Return (x, y) of the center of cell containing provided text 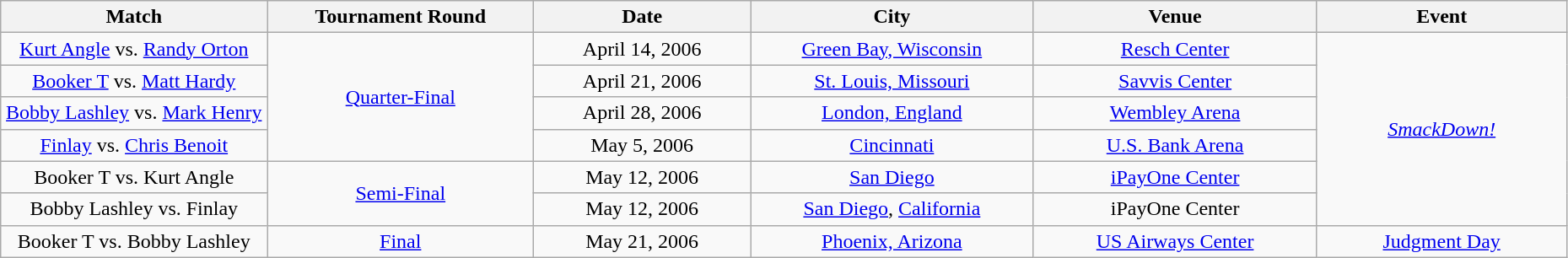
San Diego, California (892, 209)
St. Louis, Missouri (892, 81)
Semi-Final (401, 193)
Resch Center (1175, 49)
April 21, 2006 (643, 81)
Green Bay, Wisconsin (892, 49)
April 14, 2006 (643, 49)
Date (643, 17)
Kurt Angle vs. Randy Orton (134, 49)
Bobby Lashley vs. Finlay (134, 209)
May 21, 2006 (643, 241)
Booker T vs. Bobby Lashley (134, 241)
April 28, 2006 (643, 113)
Booker T vs. Matt Hardy (134, 81)
Final (401, 241)
Tournament Round (401, 17)
Savvis Center (1175, 81)
Cincinnati (892, 145)
Phoenix, Arizona (892, 241)
London, England (892, 113)
SmackDown! (1441, 129)
Bobby Lashley vs. Mark Henry (134, 113)
Finlay vs. Chris Benoit (134, 145)
San Diego (892, 177)
Booker T vs. Kurt Angle (134, 177)
U.S. Bank Arena (1175, 145)
Quarter-Final (401, 97)
Judgment Day (1441, 241)
Venue (1175, 17)
Event (1441, 17)
City (892, 17)
May 5, 2006 (643, 145)
US Airways Center (1175, 241)
Wembley Arena (1175, 113)
Match (134, 17)
